Locate the cell with the specified text and output its (x, y) center coordinate. 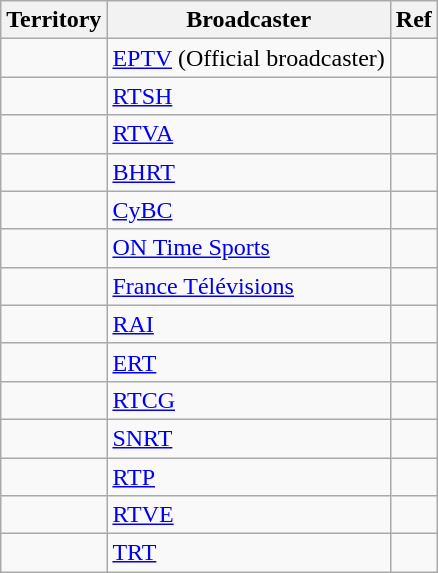
EPTV (Official broadcaster) (248, 58)
RTP (248, 477)
Territory (54, 20)
ON Time Sports (248, 248)
ERT (248, 362)
RTCG (248, 400)
RTVE (248, 515)
RAI (248, 324)
Broadcaster (248, 20)
Ref (414, 20)
TRT (248, 553)
SNRT (248, 438)
RTVA (248, 134)
BHRT (248, 172)
CyBC (248, 210)
RTSH (248, 96)
France Télévisions (248, 286)
